Determine the [x, y] coordinate at the center of the cell enclosing the given text.  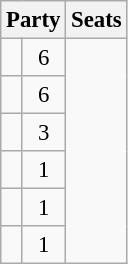
3 [44, 133]
Party [34, 20]
Seats [96, 20]
